For the text-containing cell, return its midpoint in [X, Y] coordinate format. 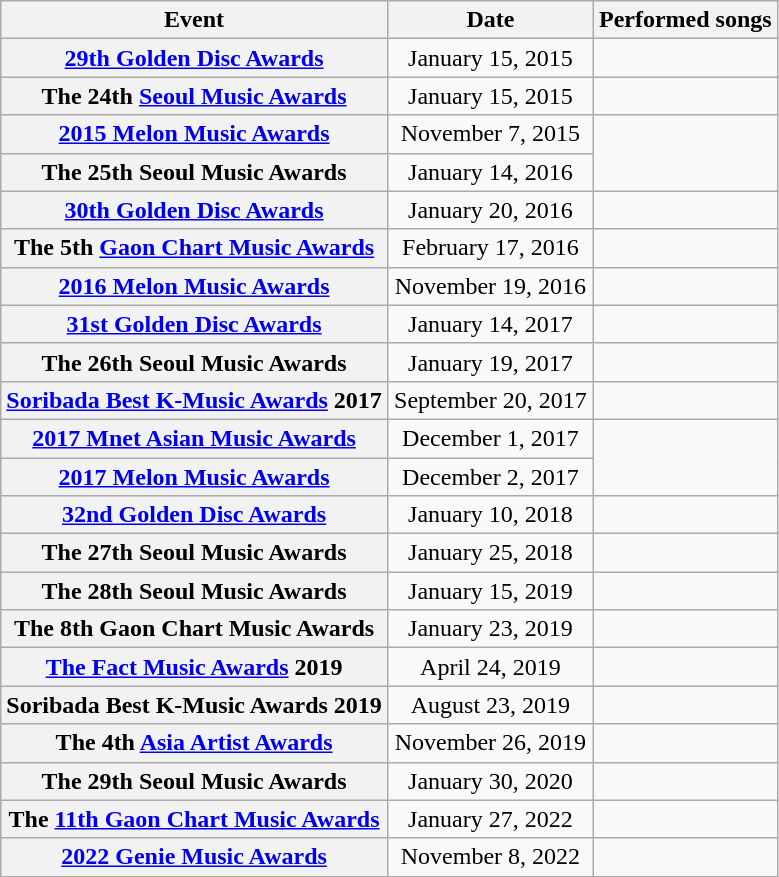
January 10, 2018 [490, 515]
The 11th Gaon Chart Music Awards [194, 819]
Event [194, 20]
The Fact Music Awards 2019 [194, 667]
29th Golden Disc Awards [194, 58]
The 5th Gaon Chart Music Awards [194, 248]
January 25, 2018 [490, 553]
2022 Genie Music Awards [194, 857]
The 4th Asia Artist Awards [194, 743]
The 27th Seoul Music Awards [194, 553]
January 19, 2017 [490, 362]
30th Golden Disc Awards [194, 210]
January 15, 2019 [490, 591]
Date [490, 20]
The 29th Seoul Music Awards [194, 781]
2016 Melon Music Awards [194, 286]
January 23, 2019 [490, 629]
2015 Melon Music Awards [194, 134]
December 2, 2017 [490, 477]
Soribada Best K-Music Awards 2019 [194, 705]
The 25th Seoul Music Awards [194, 172]
The 8th Gaon Chart Music Awards [194, 629]
The 24th Seoul Music Awards [194, 96]
31st Golden Disc Awards [194, 324]
January 14, 2017 [490, 324]
November 8, 2022 [490, 857]
November 26, 2019 [490, 743]
February 17, 2016 [490, 248]
August 23, 2019 [490, 705]
Soribada Best K-Music Awards 2017 [194, 400]
November 7, 2015 [490, 134]
December 1, 2017 [490, 438]
The 28th Seoul Music Awards [194, 591]
32nd Golden Disc Awards [194, 515]
2017 Melon Music Awards [194, 477]
January 14, 2016 [490, 172]
The 26th Seoul Music Awards [194, 362]
September 20, 2017 [490, 400]
2017 Mnet Asian Music Awards [194, 438]
January 20, 2016 [490, 210]
Performed songs [685, 20]
April 24, 2019 [490, 667]
November 19, 2016 [490, 286]
January 27, 2022 [490, 819]
January 30, 2020 [490, 781]
